Capture the cell that displays the provided text and extract its [X, Y] central coordinate. 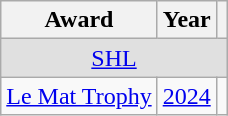
Award [79, 20]
Le Mat Trophy [79, 96]
SHL [114, 58]
Year [186, 20]
2024 [186, 96]
